Detect which cell encompasses the target text, then output its [x, y] center coordinate. 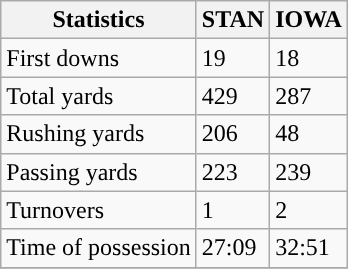
48 [309, 134]
1 [232, 210]
Total yards [99, 96]
STAN [232, 20]
287 [309, 96]
Rushing yards [99, 134]
Turnovers [99, 210]
429 [232, 96]
2 [309, 210]
19 [232, 58]
Time of possession [99, 248]
27:09 [232, 248]
IOWA [309, 20]
First downs [99, 58]
Statistics [99, 20]
223 [232, 172]
206 [232, 134]
32:51 [309, 248]
Passing yards [99, 172]
239 [309, 172]
18 [309, 58]
